For the text-containing cell, return its midpoint in (X, Y) coordinate format. 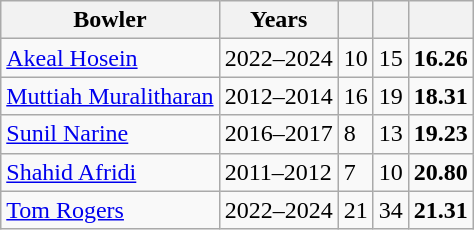
19 (390, 96)
Bowler (110, 20)
19.23 (440, 134)
Tom Rogers (110, 210)
16 (356, 96)
13 (390, 134)
Years (278, 20)
20.80 (440, 172)
2016–2017 (278, 134)
21.31 (440, 210)
Muttiah Muralitharan (110, 96)
2012–2014 (278, 96)
21 (356, 210)
16.26 (440, 58)
Shahid Afridi (110, 172)
8 (356, 134)
7 (356, 172)
2011–2012 (278, 172)
34 (390, 210)
15 (390, 58)
Akeal Hosein (110, 58)
18.31 (440, 96)
Sunil Narine (110, 134)
